Identify which cell holds the provided text, then report its [X, Y] central coordinate. 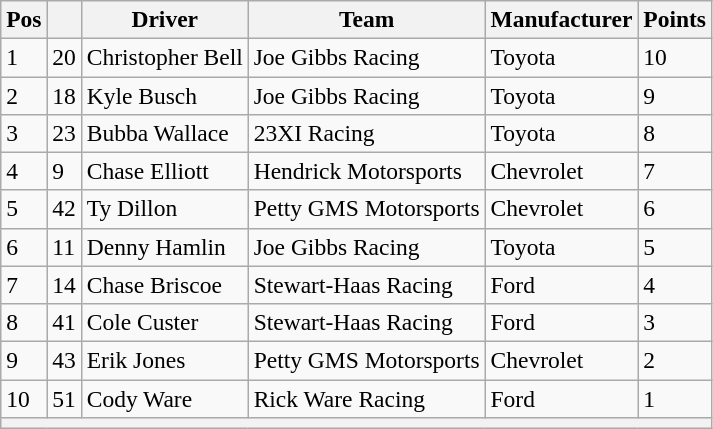
Pos [24, 19]
Erik Jones [164, 360]
11 [64, 247]
Cody Ware [164, 398]
Kyle Busch [164, 95]
14 [64, 285]
23 [64, 133]
41 [64, 322]
Chase Elliott [164, 171]
20 [64, 57]
Manufacturer [562, 19]
Christopher Bell [164, 57]
Chase Briscoe [164, 285]
Denny Hamlin [164, 247]
Ty Dillon [164, 209]
Rick Ware Racing [366, 398]
Hendrick Motorsports [366, 171]
43 [64, 360]
Driver [164, 19]
23XI Racing [366, 133]
Bubba Wallace [164, 133]
42 [64, 209]
51 [64, 398]
Cole Custer [164, 322]
Team [366, 19]
18 [64, 95]
Points [675, 19]
